Identify which cell holds the provided text, then report its (x, y) central coordinate. 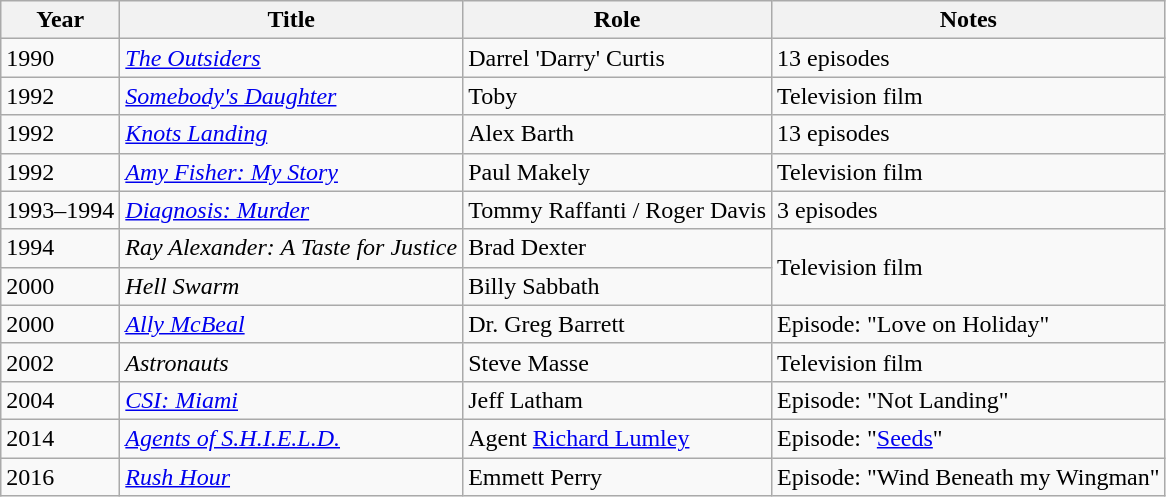
Amy Fisher: My Story (292, 172)
Emmett Perry (618, 477)
2014 (60, 438)
Billy Sabbath (618, 286)
Hell Swarm (292, 286)
1994 (60, 248)
Jeff Latham (618, 400)
Rush Hour (292, 477)
Dr. Greg Barrett (618, 324)
Episode: "Seeds" (969, 438)
Notes (969, 20)
Episode: "Love on Holiday" (969, 324)
CSI: Miami (292, 400)
1990 (60, 58)
The Outsiders (292, 58)
Title (292, 20)
Ray Alexander: A Taste for Justice (292, 248)
3 episodes (969, 210)
Episode: "Not Landing" (969, 400)
Year (60, 20)
Episode: "Wind Beneath my Wingman" (969, 477)
Brad Dexter (618, 248)
Paul Makely (618, 172)
Agents of S.H.I.E.L.D. (292, 438)
1993–1994 (60, 210)
2016 (60, 477)
Steve Masse (618, 362)
Toby (618, 96)
Tommy Raffanti / Roger Davis (618, 210)
2004 (60, 400)
2002 (60, 362)
Diagnosis: Murder (292, 210)
Knots Landing (292, 134)
Alex Barth (618, 134)
Ally McBeal (292, 324)
Darrel 'Darry' Curtis (618, 58)
Astronauts (292, 362)
Agent Richard Lumley (618, 438)
Role (618, 20)
Somebody's Daughter (292, 96)
